Output the [x, y] coordinate of the center of the cell containing the given text.  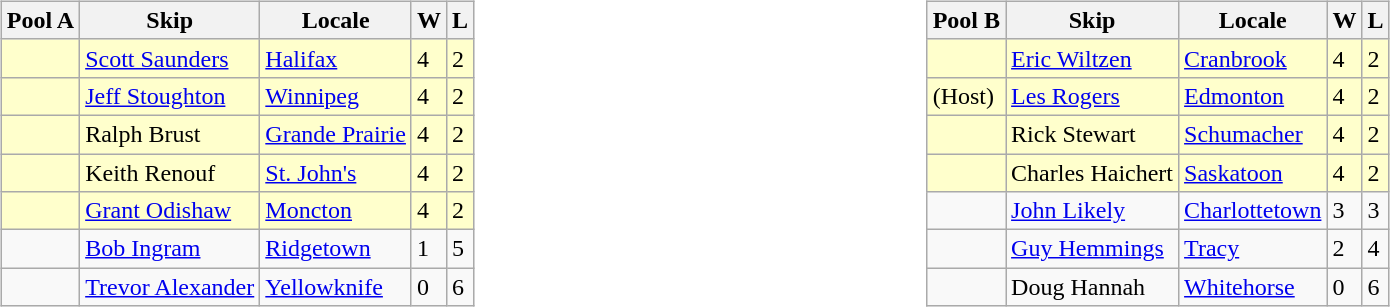
Whitehorse [1253, 287]
Pool A [40, 20]
St. John's [336, 173]
Rick Stewart [1092, 134]
Doug Hannah [1092, 287]
Charlottetown [1253, 211]
Cranbrook [1253, 58]
Ralph Brust [170, 134]
Bob Ingram [170, 249]
Grande Prairie [336, 134]
Yellowknife [336, 287]
Eric Wiltzen [1092, 58]
Halifax [336, 58]
(Host) [966, 96]
Moncton [336, 211]
Keith Renouf [170, 173]
Schumacher [1253, 134]
Pool B [966, 20]
Scott Saunders [170, 58]
Saskatoon [1253, 173]
John Likely [1092, 211]
Guy Hemmings [1092, 249]
Winnipeg [336, 96]
Tracy [1253, 249]
1 [428, 249]
Edmonton [1253, 96]
Grant Odishaw [170, 211]
Trevor Alexander [170, 287]
Les Rogers [1092, 96]
5 [460, 249]
Jeff Stoughton [170, 96]
Charles Haichert [1092, 173]
Ridgetown [336, 249]
